Find where the given text appears and provide that cell's center as [x, y] coordinate. 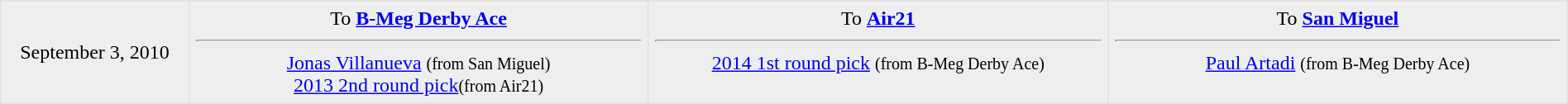
September 3, 2010 [95, 52]
To Air212014 1st round pick (from B-Meg Derby Ace) [878, 52]
To San MiguelPaul Artadi (from B-Meg Derby Ace) [1338, 52]
To B-Meg Derby AceJonas Villanueva (from San Miguel)2013 2nd round pick(from Air21) [418, 52]
